Determine the [x, y] coordinate at the center of the cell enclosing the given text.  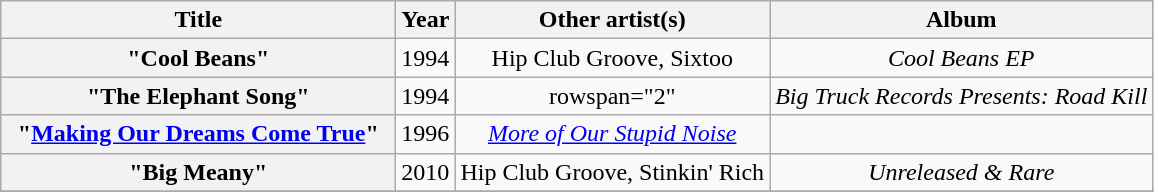
Title [198, 20]
Album [962, 20]
1996 [426, 134]
More of Our Stupid Noise [612, 134]
"Big Meany" [198, 172]
Unreleased & Rare [962, 172]
Year [426, 20]
2010 [426, 172]
Cool Beans EP [962, 58]
Hip Club Groove, Sixtoo [612, 58]
"Cool Beans" [198, 58]
Other artist(s) [612, 20]
rowspan="2" [612, 96]
"Making Our Dreams Come True" [198, 134]
Hip Club Groove, Stinkin' Rich [612, 172]
Big Truck Records Presents: Road Kill [962, 96]
"The Elephant Song" [198, 96]
